Extract the (X, Y) coordinate from the center of the cell holding the provided text.  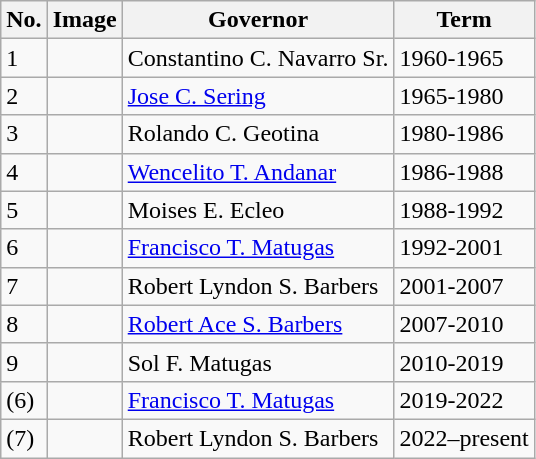
Moises E. Ecleo (258, 210)
(6) (24, 400)
Rolando C. Geotina (258, 134)
3 (24, 134)
2 (24, 96)
1965-1980 (464, 96)
2019-2022 (464, 400)
7 (24, 286)
9 (24, 362)
Image (84, 20)
1980-1986 (464, 134)
2010-2019 (464, 362)
2007-2010 (464, 324)
No. (24, 20)
8 (24, 324)
Governor (258, 20)
Sol F. Matugas (258, 362)
Jose C. Sering (258, 96)
1960-1965 (464, 58)
6 (24, 248)
Wencelito T. Andanar (258, 172)
Constantino C. Navarro Sr. (258, 58)
Robert Ace S. Barbers (258, 324)
4 (24, 172)
1986-1988 (464, 172)
1988-1992 (464, 210)
1992-2001 (464, 248)
5 (24, 210)
(7) (24, 438)
2022–present (464, 438)
1 (24, 58)
2001-2007 (464, 286)
Term (464, 20)
